From the cell containing the given text, extract its center point as (X, Y) coordinate. 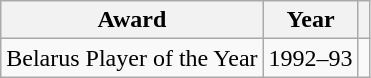
Year (310, 20)
Belarus Player of the Year (132, 58)
Award (132, 20)
1992–93 (310, 58)
